Extract the [X, Y] coordinate from the center of the cell holding the provided text.  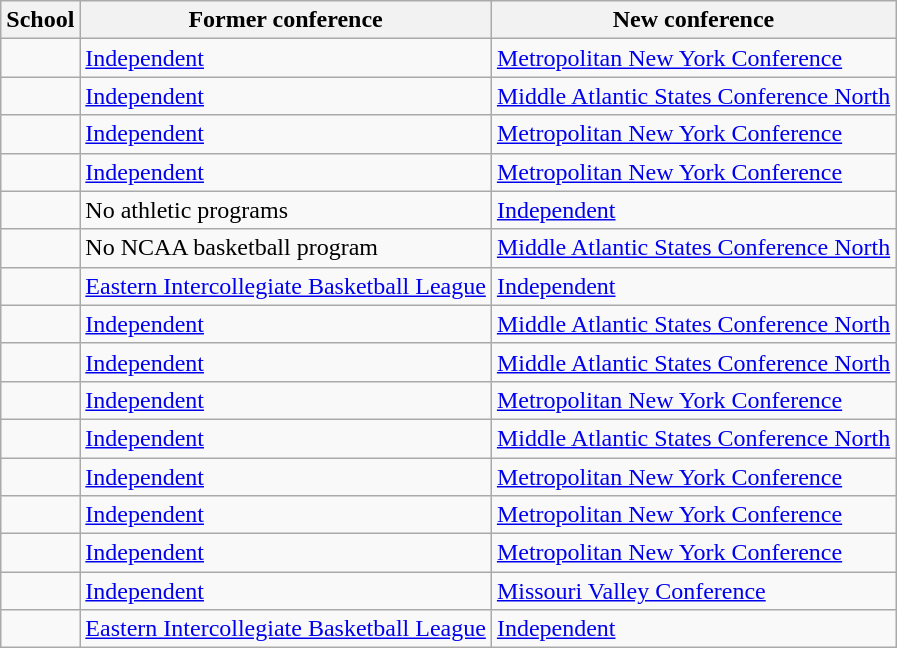
Missouri Valley Conference [693, 591]
No athletic programs [286, 210]
New conference [693, 20]
Former conference [286, 20]
No NCAA basketball program [286, 248]
School [40, 20]
